Provide the [x, y] coordinate of the cell's center where the given text is located.  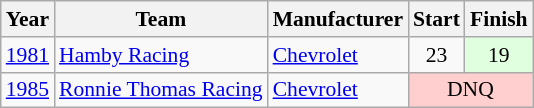
Year [28, 19]
Team [161, 19]
19 [499, 55]
23 [436, 55]
1985 [28, 90]
Manufacturer [338, 19]
Start [436, 19]
DNQ [470, 90]
1981 [28, 55]
Hamby Racing [161, 55]
Finish [499, 19]
Ronnie Thomas Racing [161, 90]
